For the text-containing cell, return its midpoint in (x, y) coordinate format. 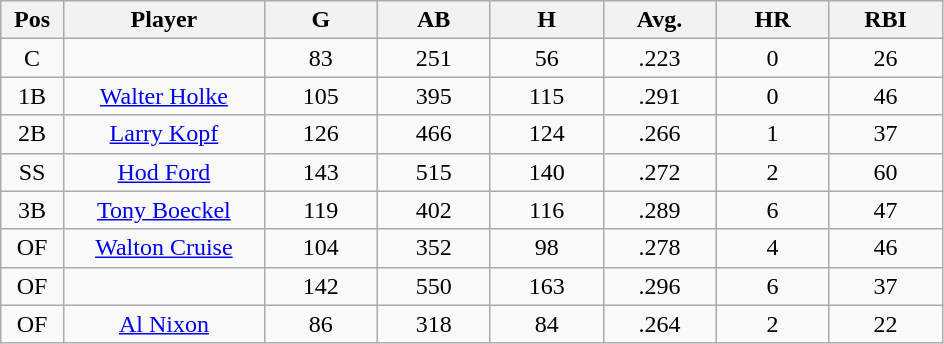
105 (320, 96)
Avg. (660, 20)
98 (546, 248)
2B (32, 134)
84 (546, 324)
C (32, 58)
124 (546, 134)
.266 (660, 134)
22 (886, 324)
119 (320, 210)
Walton Cruise (164, 248)
515 (434, 172)
251 (434, 58)
Player (164, 20)
163 (546, 286)
.289 (660, 210)
3B (32, 210)
G (320, 20)
56 (546, 58)
143 (320, 172)
115 (546, 96)
60 (886, 172)
395 (434, 96)
Hod Ford (164, 172)
318 (434, 324)
352 (434, 248)
.223 (660, 58)
Walter Holke (164, 96)
Al Nixon (164, 324)
.264 (660, 324)
Tony Boeckel (164, 210)
402 (434, 210)
H (546, 20)
116 (546, 210)
83 (320, 58)
126 (320, 134)
.296 (660, 286)
104 (320, 248)
SS (32, 172)
142 (320, 286)
Pos (32, 20)
RBI (886, 20)
47 (886, 210)
140 (546, 172)
AB (434, 20)
86 (320, 324)
1 (772, 134)
4 (772, 248)
26 (886, 58)
550 (434, 286)
466 (434, 134)
HR (772, 20)
.291 (660, 96)
Larry Kopf (164, 134)
.278 (660, 248)
.272 (660, 172)
1B (32, 96)
